Determine the (x, y) coordinate at the center of the cell enclosing the given text.  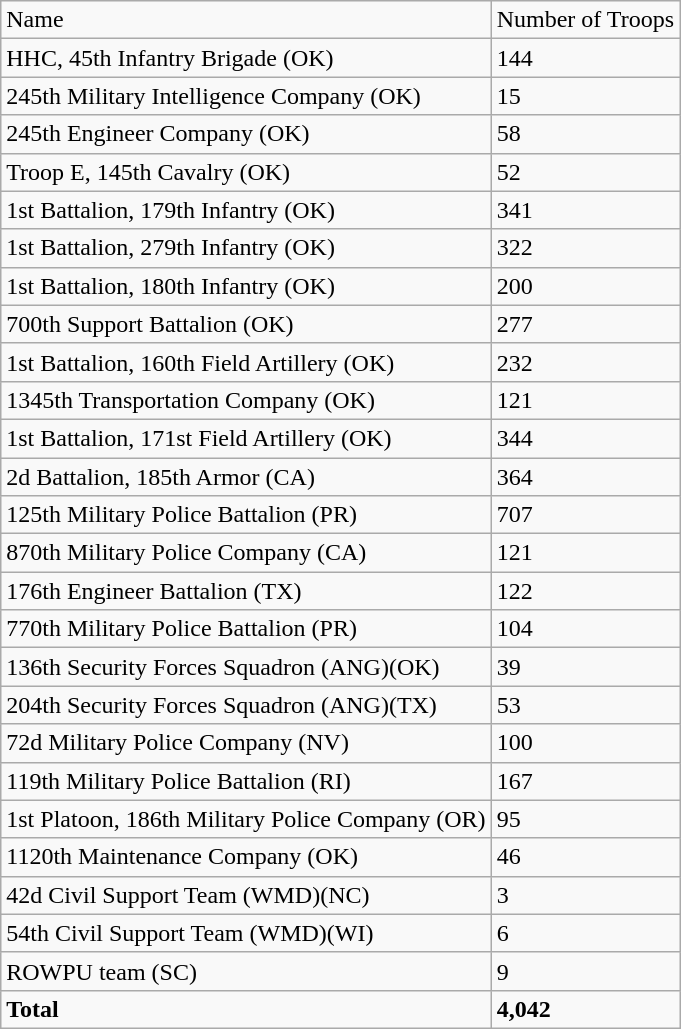
1st Battalion, 179th Infantry (OK) (246, 210)
232 (585, 362)
100 (585, 743)
54th Civil Support Team (WMD)(WI) (246, 933)
344 (585, 438)
277 (585, 324)
Total (246, 1009)
104 (585, 629)
HHC, 45th Infantry Brigade (OK) (246, 58)
39 (585, 667)
322 (585, 248)
58 (585, 134)
2d Battalion, 185th Armor (CA) (246, 477)
770th Military Police Battalion (PR) (246, 629)
Name (246, 20)
9 (585, 971)
53 (585, 705)
200 (585, 286)
52 (585, 172)
204th Security Forces Squadron (ANG)(TX) (246, 705)
707 (585, 515)
245th Engineer Company (OK) (246, 134)
Troop E, 145th Cavalry (OK) (246, 172)
1st Battalion, 171st Field Artillery (OK) (246, 438)
46 (585, 857)
870th Military Police Company (CA) (246, 553)
1st Battalion, 279th Infantry (OK) (246, 248)
ROWPU team (SC) (246, 971)
1120th Maintenance Company (OK) (246, 857)
72d Military Police Company (NV) (246, 743)
364 (585, 477)
144 (585, 58)
3 (585, 895)
119th Military Police Battalion (RI) (246, 781)
4,042 (585, 1009)
42d Civil Support Team (WMD)(NC) (246, 895)
136th Security Forces Squadron (ANG)(OK) (246, 667)
341 (585, 210)
Number of Troops (585, 20)
6 (585, 933)
15 (585, 96)
125th Military Police Battalion (PR) (246, 515)
1345th Transportation Company (OK) (246, 400)
167 (585, 781)
1st Battalion, 180th Infantry (OK) (246, 286)
176th Engineer Battalion (TX) (246, 591)
1st Platoon, 186th Military Police Company (OR) (246, 819)
95 (585, 819)
700th Support Battalion (OK) (246, 324)
245th Military Intelligence Company (OK) (246, 96)
122 (585, 591)
1st Battalion, 160th Field Artillery (OK) (246, 362)
